Return the [x, y] coordinate for the center point of the cell that contains the specified text.  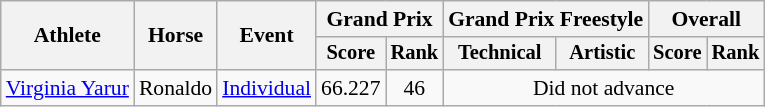
66.227 [350, 88]
Grand Prix Freestyle [546, 19]
Technical [500, 54]
Ronaldo [176, 88]
Grand Prix [380, 19]
46 [415, 88]
Did not advance [604, 88]
Event [266, 36]
Athlete [68, 36]
Overall [706, 19]
Horse [176, 36]
Individual [266, 88]
Virginia Yarur [68, 88]
Artistic [602, 54]
